Extract the [x, y] coordinate from the center of the cell holding the provided text.  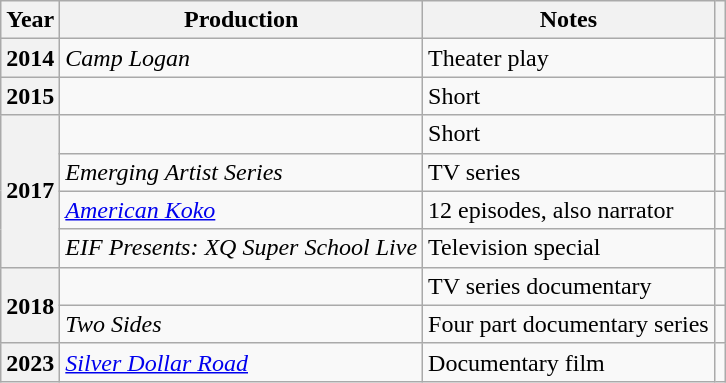
Production [242, 20]
American Koko [242, 210]
2023 [30, 362]
Television special [569, 248]
Documentary film [569, 362]
EIF Presents: XQ Super School Live [242, 248]
2014 [30, 58]
Four part documentary series [569, 324]
Emerging Artist Series [242, 172]
Camp Logan [242, 58]
TV series [569, 172]
Notes [569, 20]
2015 [30, 96]
Silver Dollar Road [242, 362]
2017 [30, 191]
Two Sides [242, 324]
12 episodes, also narrator [569, 210]
TV series documentary [569, 286]
2018 [30, 305]
Year [30, 20]
Theater play [569, 58]
